Locate the cell with the specified text and output its [x, y] center coordinate. 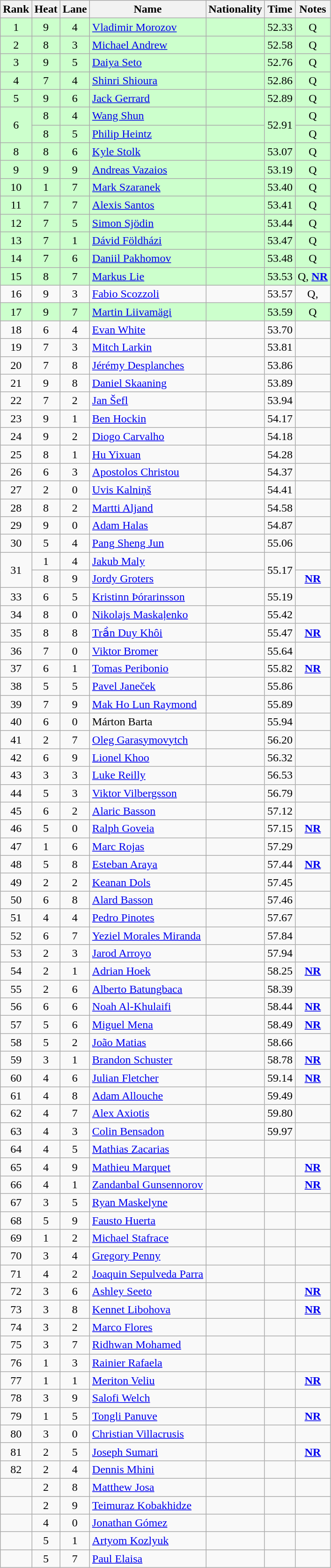
33 [16, 597]
10 [16, 187]
Ridhwan Mohamed [147, 1345]
Alaric Basson [147, 811]
19 [16, 347]
73 [16, 1309]
Notes [313, 9]
23 [16, 419]
Salofi Welch [147, 1398]
Noah Al-Khulaifi [147, 1007]
66 [16, 1185]
53.07 [280, 152]
57.29 [280, 846]
80 [16, 1434]
Jarod Arroyo [147, 954]
55.89 [280, 704]
Rainier Rafaela [147, 1363]
Daiya Seto [147, 63]
55 [16, 989]
52.86 [280, 80]
55.19 [280, 597]
24 [16, 436]
Julian Fletcher [147, 1078]
Diogo Carvalho [147, 436]
54.37 [280, 472]
Dávid Földházi [147, 241]
22 [16, 401]
54.87 [280, 526]
Pavel Janeček [147, 686]
50 [16, 900]
56.32 [280, 758]
52.89 [280, 98]
55.17 [280, 570]
Teimuraz Kobakhidze [147, 1505]
60 [16, 1078]
41 [16, 740]
Marc Rojas [147, 846]
34 [16, 614]
Kennet Libohova [147, 1309]
15 [16, 276]
35 [16, 633]
Martin Liivamägi [147, 312]
Adam Allouche [147, 1096]
Esteban Araya [147, 864]
Wang Shun [147, 116]
55.82 [280, 669]
Colin Bensadon [147, 1131]
56.53 [280, 775]
Miguel Mena [147, 1025]
81 [16, 1452]
Mark Szaranek [147, 187]
47 [16, 846]
53.44 [280, 223]
46 [16, 829]
Simon Sjödin [147, 223]
Apostolos Christou [147, 472]
27 [16, 490]
57.45 [280, 882]
Zandanbal Gunsennorov [147, 1185]
53.59 [280, 312]
58.66 [280, 1042]
16 [16, 294]
Q, [313, 294]
Martti Aljand [147, 507]
36 [16, 650]
59 [16, 1060]
54.28 [280, 454]
44 [16, 793]
Christian Villacrusis [147, 1434]
Kyle Stolk [147, 152]
Nationality [235, 9]
49 [16, 882]
Vladimir Morozov [147, 27]
12 [16, 223]
45 [16, 811]
55.86 [280, 686]
53.19 [280, 169]
Andreas Vazaios [147, 169]
Paul Elaisa [147, 1559]
43 [16, 775]
Alex Axiotis [147, 1113]
Meriton Veliu [147, 1380]
71 [16, 1274]
57 [16, 1025]
76 [16, 1363]
48 [16, 864]
62 [16, 1113]
64 [16, 1149]
58.44 [280, 1007]
Alberto Batungbaca [147, 989]
57.94 [280, 954]
53.48 [280, 259]
57.46 [280, 900]
Hu Yixuan [147, 454]
Fabio Scozzoli [147, 294]
58.49 [280, 1025]
56.20 [280, 740]
28 [16, 507]
Mathias Zacarias [147, 1149]
Brandon Schuster [147, 1060]
Jakub Maly [147, 561]
Oleg Garasymovytch [147, 740]
59.14 [280, 1078]
58.25 [280, 971]
Time [280, 9]
Michael Stafrace [147, 1238]
74 [16, 1327]
Philip Heintz [147, 134]
54 [16, 971]
Alard Basson [147, 900]
Ralph Goveia [147, 829]
42 [16, 758]
57.44 [280, 864]
Fausto Huerta [147, 1220]
Trần Duy Khôi [147, 633]
Ryan Maskelyne [147, 1202]
Gregory Penny [147, 1256]
João Matias [147, 1042]
25 [16, 454]
59.49 [280, 1096]
57.84 [280, 936]
57.15 [280, 829]
Nikolajs Maskaļenko [147, 614]
38 [16, 686]
Jonathan Gómez [147, 1523]
52.33 [280, 27]
Luke Reilly [147, 775]
69 [16, 1238]
Joseph Sumari [147, 1452]
Daniil Pakhomov [147, 259]
59.97 [280, 1131]
53 [16, 954]
Name [147, 9]
Tongli Panuve [147, 1416]
Markus Lie [147, 276]
53.89 [280, 383]
59.80 [280, 1113]
Evan White [147, 330]
Joaquin Sepulveda Parra [147, 1274]
77 [16, 1380]
79 [16, 1416]
37 [16, 669]
Ben Hockin [147, 419]
30 [16, 543]
17 [16, 312]
39 [16, 704]
58.78 [280, 1060]
56 [16, 1007]
57.12 [280, 811]
Alexis Santos [147, 205]
53.86 [280, 365]
11 [16, 205]
51 [16, 918]
13 [16, 241]
55.94 [280, 722]
54.41 [280, 490]
55.42 [280, 614]
Mitch Larkin [147, 347]
Michael Andrew [147, 45]
53.57 [280, 294]
Shinri Shioura [147, 80]
55.64 [280, 650]
Heat [46, 9]
67 [16, 1202]
68 [16, 1220]
Pang Sheng Jun [147, 543]
57.67 [280, 918]
52.58 [280, 45]
Adam Halas [147, 526]
Mathieu Marquet [147, 1167]
55.06 [280, 543]
20 [16, 365]
58 [16, 1042]
Dennis Mhini [147, 1469]
63 [16, 1131]
56.79 [280, 793]
29 [16, 526]
Mak Ho Lun Raymond [147, 704]
53.47 [280, 241]
58.39 [280, 989]
54.17 [280, 419]
Jan Šefl [147, 401]
53.40 [280, 187]
Matthew Josa [147, 1487]
Lionel Khoo [147, 758]
53.41 [280, 205]
75 [16, 1345]
72 [16, 1292]
18 [16, 330]
Yeziel Morales Miranda [147, 936]
53.70 [280, 330]
21 [16, 383]
54.18 [280, 436]
70 [16, 1256]
14 [16, 259]
Keanan Dols [147, 882]
Lane [75, 9]
40 [16, 722]
Pedro Pinotes [147, 918]
54.58 [280, 507]
Jordy Groters [147, 579]
78 [16, 1398]
52.91 [280, 125]
31 [16, 570]
26 [16, 472]
Jérémy Desplanches [147, 365]
52 [16, 936]
53.94 [280, 401]
Daniel Skaaning [147, 383]
53.53 [280, 276]
55.47 [280, 633]
Kristinn Þórarinsson [147, 597]
Uvis Kalniņš [147, 490]
Ashley Seeto [147, 1292]
Marco Flores [147, 1327]
Viktor Bromer [147, 650]
52.76 [280, 63]
82 [16, 1469]
65 [16, 1167]
53.81 [280, 347]
Viktor Vilbergsson [147, 793]
Márton Barta [147, 722]
Jack Gerrard [147, 98]
Adrian Hoek [147, 971]
Rank [16, 9]
Artyom Kozlyuk [147, 1541]
Q, NR [313, 276]
61 [16, 1096]
Tomas Peribonio [147, 669]
